For the text-containing cell, return its midpoint in (x, y) coordinate format. 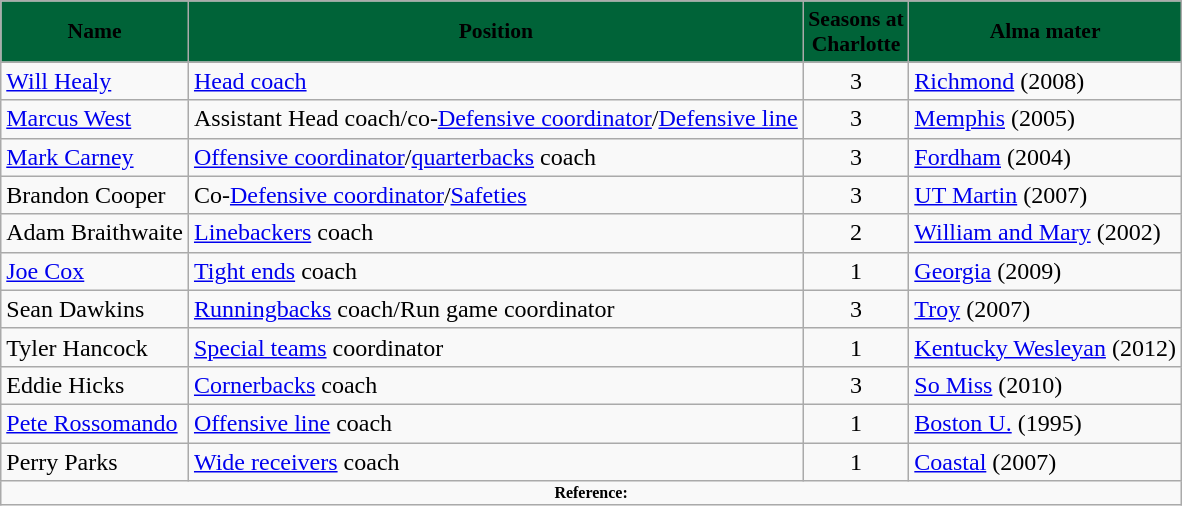
Richmond (2008) (1046, 81)
Brandon Cooper (95, 195)
Offensive coordinator/quarterbacks coach (496, 157)
Offensive line coach (496, 423)
Runningbacks coach/Run game coordinator (496, 309)
Special teams coordinator (496, 347)
Boston U. (1995) (1046, 423)
Assistant Head coach/co-Defensive coordinator/Defensive line (496, 119)
Mark Carney (95, 157)
Reference: (592, 493)
Co-Defensive coordinator/Safeties (496, 195)
Tight ends coach (496, 271)
Troy (2007) (1046, 309)
2 (856, 233)
Tyler Hancock (95, 347)
So Miss (2010) (1046, 385)
Alma mater (1046, 32)
Seasons atCharlotte (856, 32)
Eddie Hicks (95, 385)
Kentucky Wesleyan (2012) (1046, 347)
Pete Rossomando (95, 423)
Adam Braithwaite (95, 233)
Will Healy (95, 81)
UT Martin (2007) (1046, 195)
Linebackers coach (496, 233)
Fordham (2004) (1046, 157)
Name (95, 32)
Position (496, 32)
Coastal (2007) (1046, 461)
Wide receivers coach (496, 461)
Joe Cox (95, 271)
Memphis (2005) (1046, 119)
Sean Dawkins (95, 309)
Perry Parks (95, 461)
Marcus West (95, 119)
Cornerbacks coach (496, 385)
Head coach (496, 81)
William and Mary (2002) (1046, 233)
Georgia (2009) (1046, 271)
